Provide the (X, Y) coordinate of the cell's center where the given text is located.  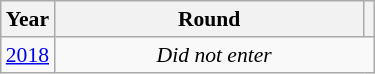
Round (209, 19)
2018 (28, 55)
Year (28, 19)
Did not enter (214, 55)
